Determine the (x, y) coordinate at the center of the cell enclosing the given text.  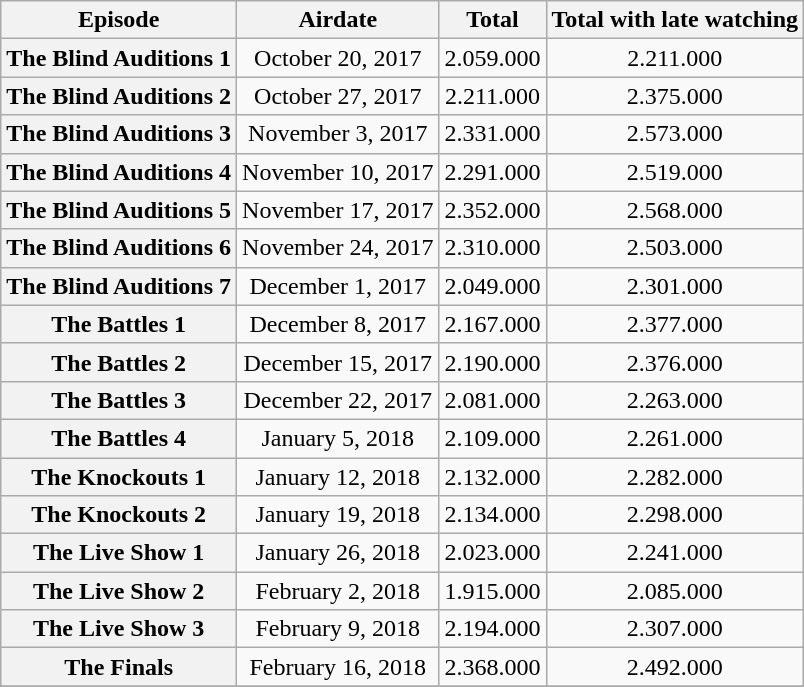
The Blind Auditions 6 (119, 248)
2.261.000 (675, 438)
The Blind Auditions 5 (119, 210)
The Battles 1 (119, 324)
The Battles 3 (119, 400)
The Blind Auditions 2 (119, 96)
November 3, 2017 (338, 134)
The Live Show 3 (119, 629)
2.352.000 (492, 210)
December 1, 2017 (338, 286)
February 16, 2018 (338, 667)
2.081.000 (492, 400)
February 2, 2018 (338, 591)
2.109.000 (492, 438)
December 22, 2017 (338, 400)
The Finals (119, 667)
December 15, 2017 (338, 362)
The Knockouts 1 (119, 477)
2.134.000 (492, 515)
January 5, 2018 (338, 438)
2.291.000 (492, 172)
The Battles 4 (119, 438)
2.331.000 (492, 134)
Airdate (338, 20)
Total with late watching (675, 20)
February 9, 2018 (338, 629)
The Live Show 2 (119, 591)
2.023.000 (492, 553)
1.915.000 (492, 591)
January 12, 2018 (338, 477)
2.368.000 (492, 667)
2.301.000 (675, 286)
2.132.000 (492, 477)
2.519.000 (675, 172)
2.298.000 (675, 515)
2.573.000 (675, 134)
2.241.000 (675, 553)
November 24, 2017 (338, 248)
2.049.000 (492, 286)
The Battles 2 (119, 362)
Episode (119, 20)
October 20, 2017 (338, 58)
2.503.000 (675, 248)
2.310.000 (492, 248)
Total (492, 20)
October 27, 2017 (338, 96)
2.568.000 (675, 210)
2.085.000 (675, 591)
2.167.000 (492, 324)
December 8, 2017 (338, 324)
The Knockouts 2 (119, 515)
2.376.000 (675, 362)
2.307.000 (675, 629)
2.059.000 (492, 58)
November 10, 2017 (338, 172)
2.263.000 (675, 400)
January 26, 2018 (338, 553)
2.492.000 (675, 667)
The Blind Auditions 3 (119, 134)
November 17, 2017 (338, 210)
2.190.000 (492, 362)
2.377.000 (675, 324)
January 19, 2018 (338, 515)
The Blind Auditions 4 (119, 172)
The Live Show 1 (119, 553)
2.282.000 (675, 477)
2.375.000 (675, 96)
2.194.000 (492, 629)
The Blind Auditions 7 (119, 286)
The Blind Auditions 1 (119, 58)
